Return [x, y] of the center of cell containing provided text 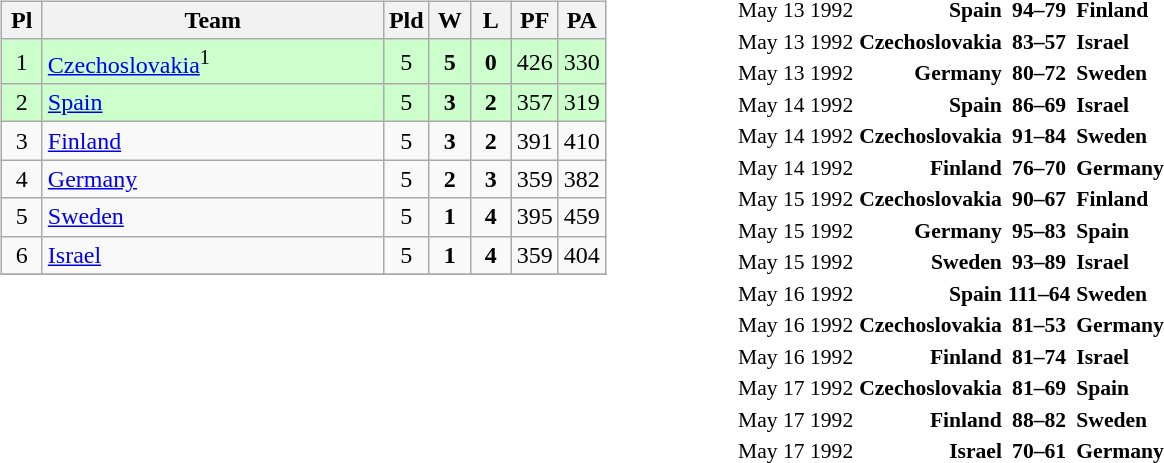
81–53 [1038, 325]
PA [582, 20]
76–70 [1038, 167]
0 [490, 62]
91–84 [1038, 136]
81–74 [1038, 356]
Team [212, 20]
88–82 [1038, 419]
L [490, 20]
83–57 [1038, 41]
Pl [22, 20]
330 [582, 62]
404 [582, 255]
Israel [212, 255]
426 [534, 62]
Czechoslovakia1 [212, 62]
410 [582, 141]
90–67 [1038, 199]
391 [534, 141]
95–83 [1038, 230]
80–72 [1038, 73]
319 [582, 103]
Pld [406, 20]
W [450, 20]
382 [582, 179]
395 [534, 217]
93–89 [1038, 262]
PF [534, 20]
86–69 [1038, 104]
81–69 [1038, 388]
459 [582, 217]
111–64 [1038, 293]
6 [22, 255]
357 [534, 103]
